Identify which cell holds the provided text, then report its [x, y] central coordinate. 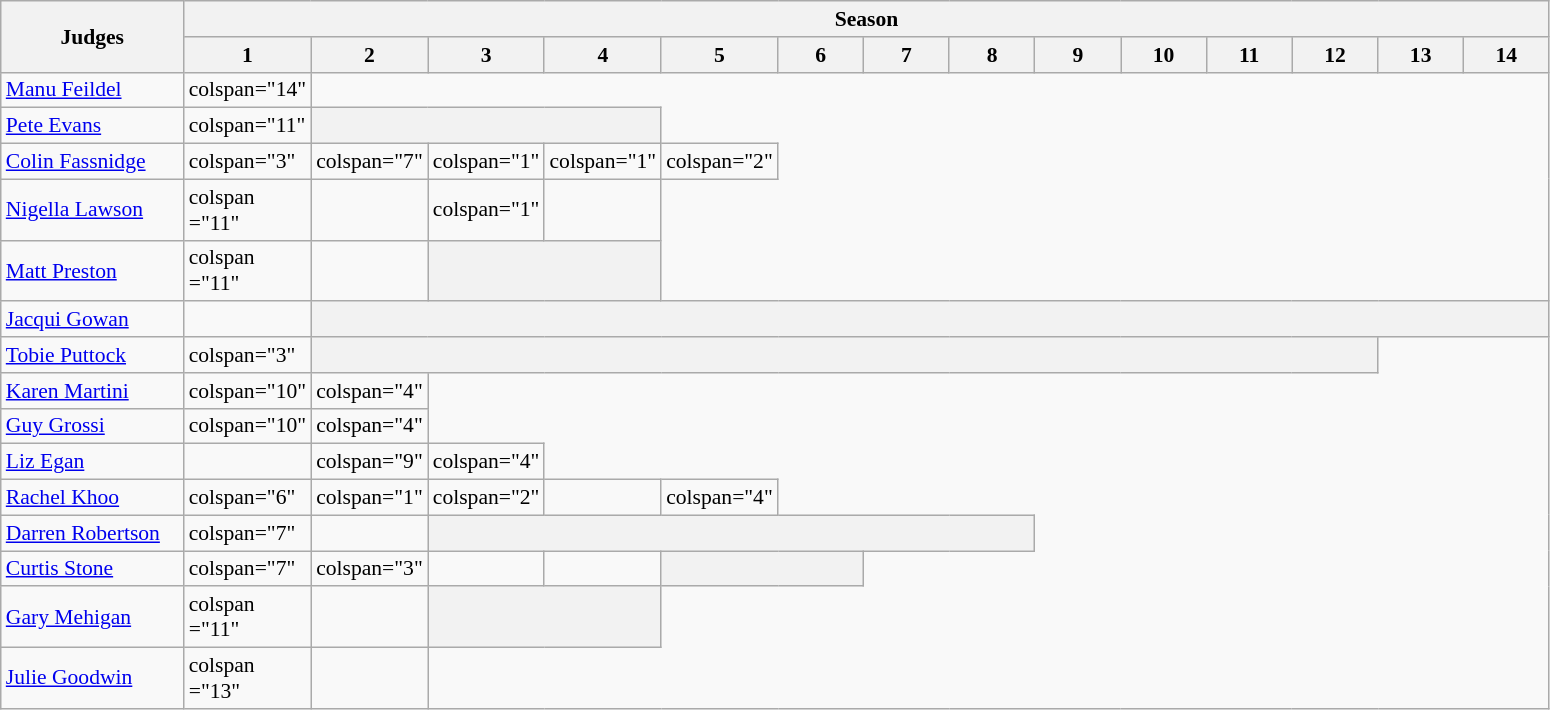
Manu Feildel [92, 90]
colspan="14" [248, 90]
Julie Goodwin [92, 678]
12 [1335, 55]
colspan="9" [370, 462]
Darren Robertson [92, 533]
Season [867, 19]
1 [248, 55]
colspan ="13" [248, 678]
Jacqui Gowan [92, 320]
6 [821, 55]
14 [1506, 55]
3 [486, 55]
Rachel Khoo [92, 498]
7 [907, 55]
Karen Martini [92, 391]
11 [1249, 55]
8 [992, 55]
5 [720, 55]
Gary Mehigan [92, 618]
colspan="11" [248, 126]
Guy Grossi [92, 426]
Nigella Lawson [92, 210]
colspan="6" [248, 498]
Tobie Puttock [92, 355]
10 [1164, 55]
Colin Fassnidge [92, 162]
4 [602, 55]
13 [1421, 55]
Liz Egan [92, 462]
2 [370, 55]
Curtis Stone [92, 569]
Judges [92, 36]
Matt Preston [92, 270]
9 [1078, 55]
Pete Evans [92, 126]
